Capture the cell that displays the provided text and extract its (x, y) central coordinate. 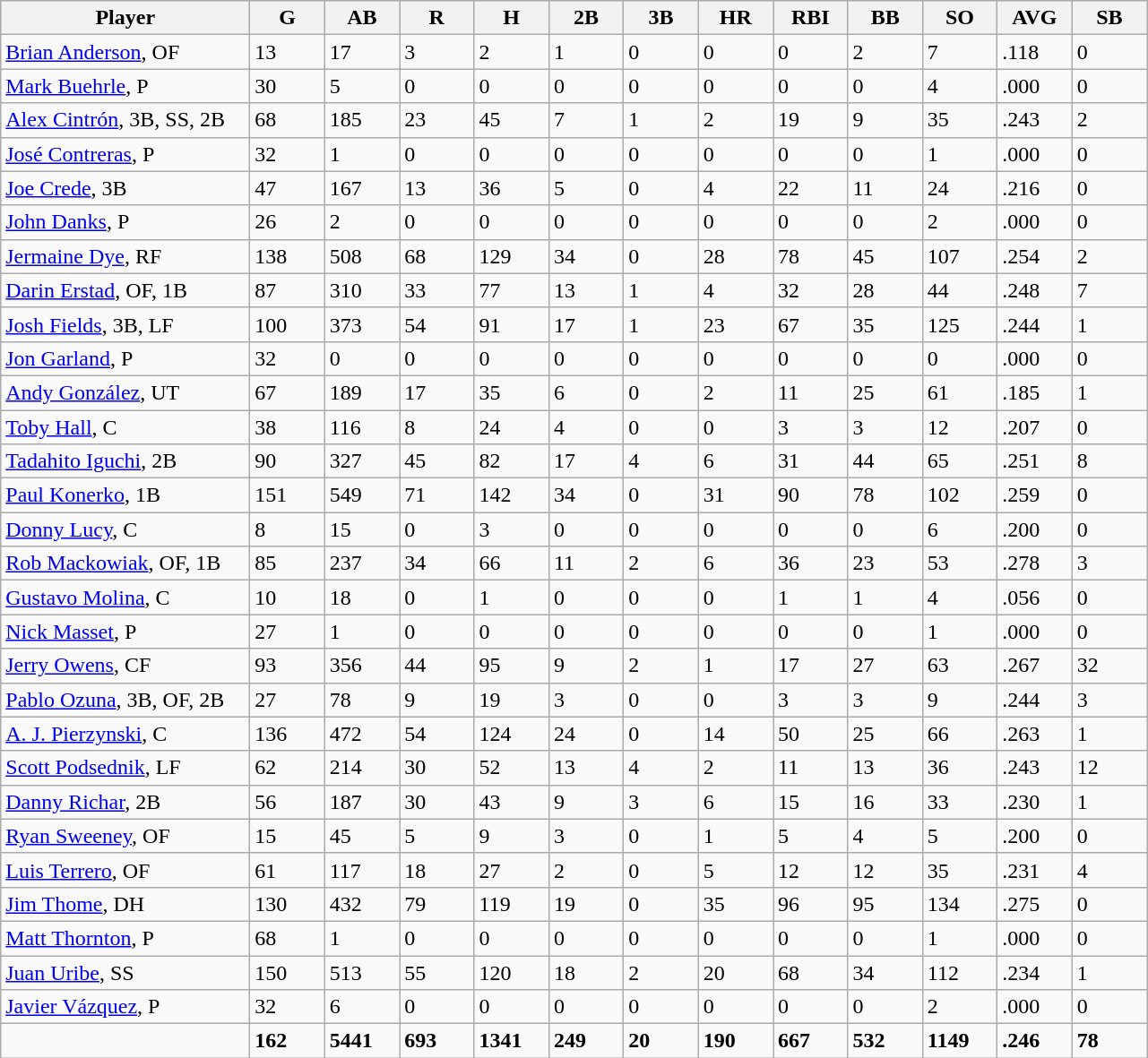
Jon Garland, P (125, 358)
93 (287, 666)
16 (885, 802)
91 (511, 324)
Danny Richar, 2B (125, 802)
185 (362, 120)
693 (437, 1041)
52 (511, 768)
3B (661, 18)
.254 (1034, 256)
310 (362, 290)
BB (885, 18)
56 (287, 802)
249 (586, 1041)
AVG (1034, 18)
187 (362, 802)
549 (362, 495)
237 (362, 563)
100 (287, 324)
96 (810, 904)
.118 (1034, 52)
José Contreras, P (125, 154)
62 (287, 768)
117 (362, 870)
.251 (1034, 461)
Jim Thome, DH (125, 904)
71 (437, 495)
65 (959, 461)
Javier Vázquez, P (125, 1007)
214 (362, 768)
Tadahito Iguchi, 2B (125, 461)
Pablo Ozuna, 3B, OF, 2B (125, 700)
Ryan Sweeney, OF (125, 836)
Jerry Owens, CF (125, 666)
87 (287, 290)
162 (287, 1041)
1341 (511, 1041)
Paul Konerko, 1B (125, 495)
508 (362, 256)
H (511, 18)
85 (287, 563)
R (437, 18)
Rob Mackowiak, OF, 1B (125, 563)
55 (437, 972)
Matt Thornton, P (125, 938)
112 (959, 972)
G (287, 18)
138 (287, 256)
189 (362, 392)
134 (959, 904)
Player (125, 18)
.234 (1034, 972)
A. J. Pierzynski, C (125, 734)
Alex Cintrón, 3B, SS, 2B (125, 120)
472 (362, 734)
79 (437, 904)
SO (959, 18)
150 (287, 972)
130 (287, 904)
Brian Anderson, OF (125, 52)
Andy González, UT (125, 392)
190 (735, 1041)
.056 (1034, 598)
Scott Podsednik, LF (125, 768)
.207 (1034, 427)
10 (287, 598)
.275 (1034, 904)
373 (362, 324)
.230 (1034, 802)
RBI (810, 18)
Juan Uribe, SS (125, 972)
167 (362, 188)
SB (1109, 18)
77 (511, 290)
43 (511, 802)
142 (511, 495)
26 (287, 222)
Mark Buehrle, P (125, 86)
667 (810, 1041)
102 (959, 495)
125 (959, 324)
82 (511, 461)
63 (959, 666)
Josh Fields, 3B, LF (125, 324)
Darin Erstad, OF, 1B (125, 290)
.278 (1034, 563)
2B (586, 18)
Joe Crede, 3B (125, 188)
124 (511, 734)
1149 (959, 1041)
John Danks, P (125, 222)
432 (362, 904)
HR (735, 18)
5441 (362, 1041)
.267 (1034, 666)
107 (959, 256)
.248 (1034, 290)
327 (362, 461)
Gustavo Molina, C (125, 598)
Toby Hall, C (125, 427)
532 (885, 1041)
116 (362, 427)
.259 (1034, 495)
14 (735, 734)
38 (287, 427)
.185 (1034, 392)
.231 (1034, 870)
136 (287, 734)
Jermaine Dye, RF (125, 256)
53 (959, 563)
50 (810, 734)
Nick Masset, P (125, 632)
Donny Lucy, C (125, 529)
513 (362, 972)
47 (287, 188)
129 (511, 256)
AB (362, 18)
356 (362, 666)
.216 (1034, 188)
22 (810, 188)
151 (287, 495)
.246 (1034, 1041)
Luis Terrero, OF (125, 870)
120 (511, 972)
119 (511, 904)
.263 (1034, 734)
